Pinpoint the cell where the given text exists, returning its [X, Y] midpoint coordinate. 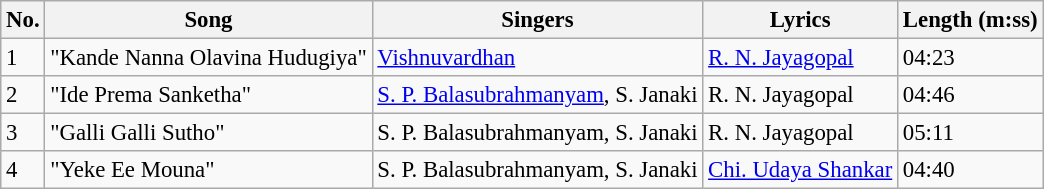
04:23 [970, 58]
Chi. Udaya Shankar [800, 170]
04:40 [970, 170]
Singers [538, 20]
No. [23, 20]
Vishnuvardhan [538, 58]
Length (m:ss) [970, 20]
"Yeke Ee Mouna" [208, 170]
4 [23, 170]
"Kande Nanna Olavina Hudugiya" [208, 58]
"Ide Prema Sanketha" [208, 95]
3 [23, 133]
2 [23, 95]
Lyrics [800, 20]
04:46 [970, 95]
05:11 [970, 133]
"Galli Galli Sutho" [208, 133]
1 [23, 58]
Song [208, 20]
